Capture the cell that displays the provided text and extract its (x, y) central coordinate. 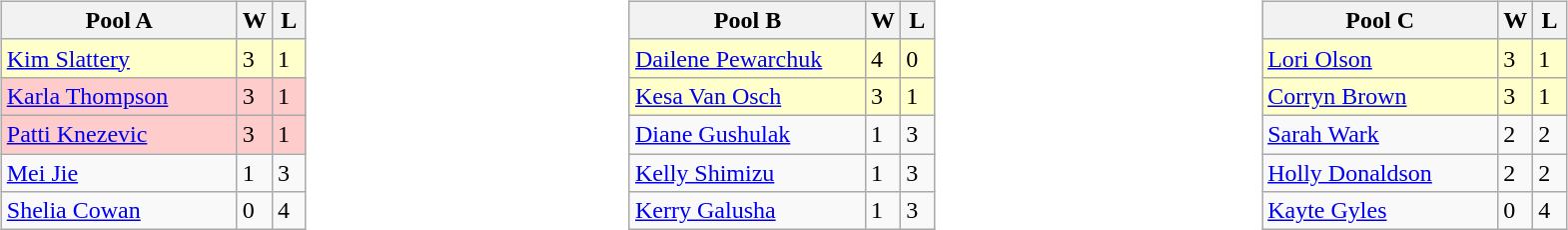
Lori Olson (1380, 58)
Sarah Wark (1380, 134)
Mei Jie (119, 173)
Pool B (747, 20)
Corryn Brown (1380, 96)
Diane Gushulak (747, 134)
Shelia Cowan (119, 211)
Kerry Galusha (747, 211)
Karla Thompson (119, 96)
Kayte Gyles (1380, 211)
Pool C (1380, 20)
Dailene Pewarchuk (747, 58)
Holly Donaldson (1380, 173)
Kesa Van Osch (747, 96)
Patti Knezevic (119, 134)
Pool A (119, 20)
Kim Slattery (119, 58)
Kelly Shimizu (747, 173)
